Extract the [X, Y] coordinate from the center of the cell holding the provided text.  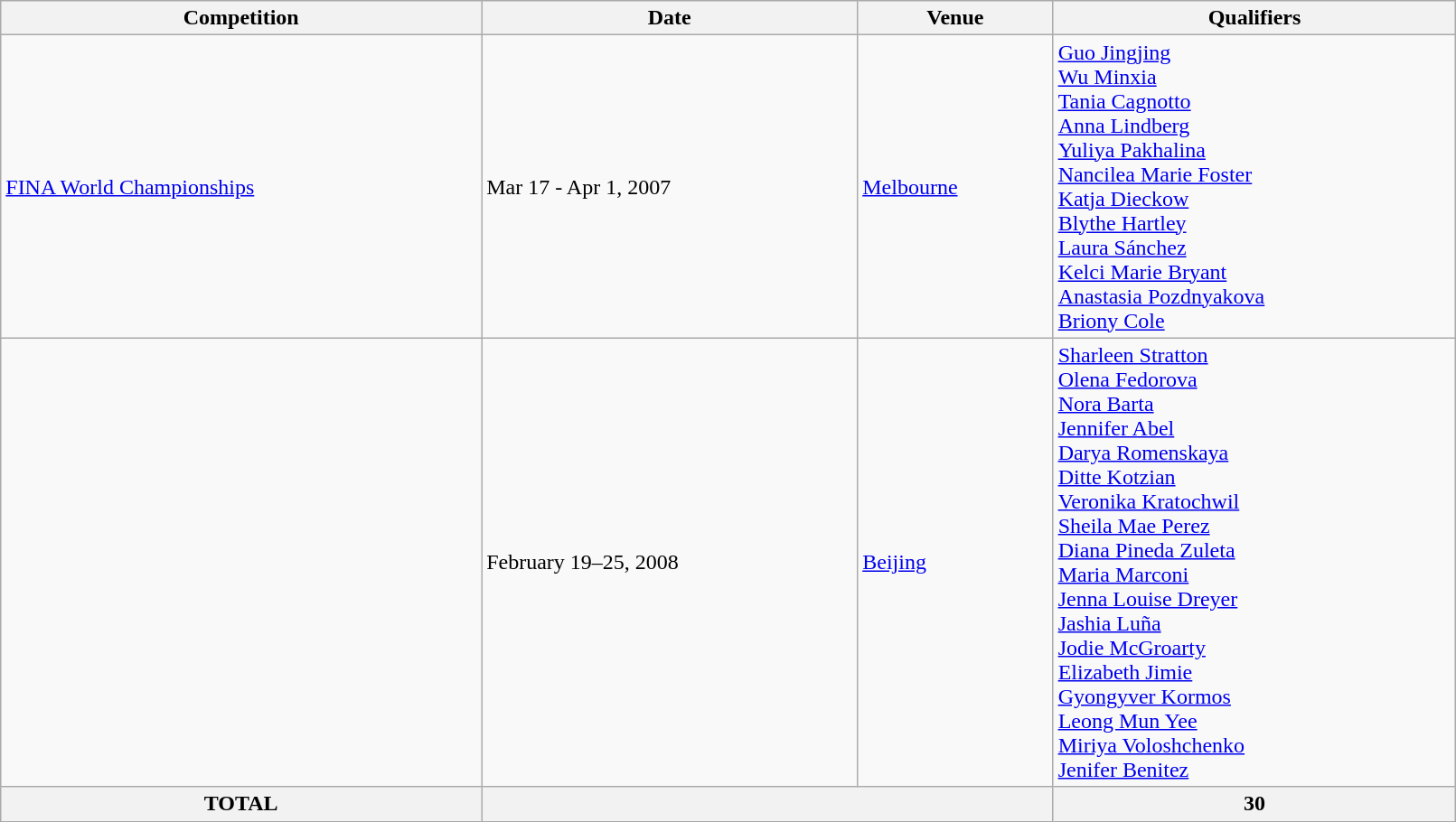
Mar 17 - Apr 1, 2007 [670, 186]
TOTAL [241, 804]
Beijing [955, 562]
February 19–25, 2008 [670, 562]
FINA World Championships [241, 186]
Competition [241, 18]
Date [670, 18]
Venue [955, 18]
30 [1254, 804]
Qualifiers [1254, 18]
Melbourne [955, 186]
